Extract the [X, Y] coordinate from the center of the cell holding the provided text.  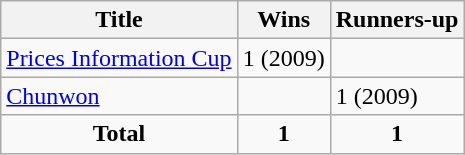
Runners-up [397, 20]
Wins [284, 20]
Chunwon [119, 96]
Total [119, 134]
Prices Information Cup [119, 58]
Title [119, 20]
